Output the (X, Y) coordinate of the center of the cell containing the given text.  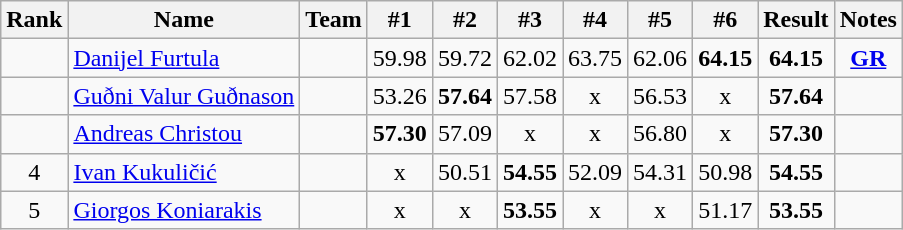
57.09 (464, 134)
Giorgos Koniarakis (184, 210)
#5 (660, 20)
50.98 (726, 172)
53.26 (400, 96)
62.02 (530, 58)
#2 (464, 20)
52.09 (594, 172)
Danijel Furtula (184, 58)
Name (184, 20)
Ivan Kukuličić (184, 172)
50.51 (464, 172)
56.53 (660, 96)
Guðni Valur Guðnason (184, 96)
54.31 (660, 172)
GR (868, 58)
59.72 (464, 58)
57.58 (530, 96)
51.17 (726, 210)
Result (796, 20)
59.98 (400, 58)
#6 (726, 20)
63.75 (594, 58)
62.06 (660, 58)
Andreas Christou (184, 134)
#4 (594, 20)
56.80 (660, 134)
#1 (400, 20)
4 (34, 172)
Rank (34, 20)
Notes (868, 20)
Team (334, 20)
#3 (530, 20)
5 (34, 210)
